Return the [x, y] coordinate for the center point of the cell that contains the specified text.  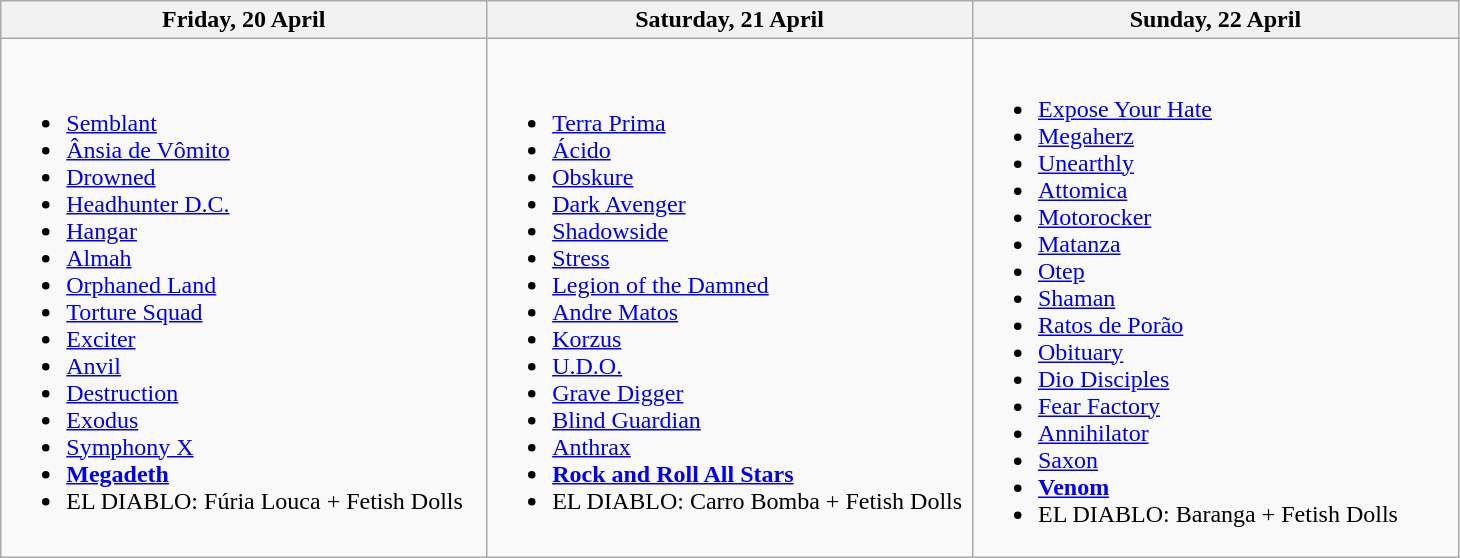
Saturday, 21 April [730, 20]
Friday, 20 April [244, 20]
Sunday, 22 April [1215, 20]
